Provide the (X, Y) coordinate of the cell's center where the given text is located.  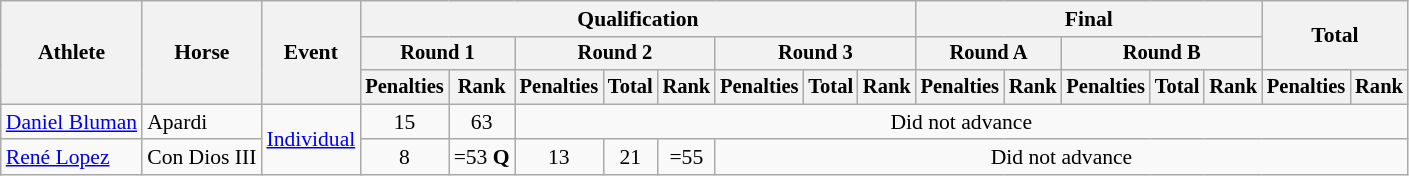
63 (482, 122)
15 (404, 122)
Final (1089, 19)
Daniel Bluman (72, 122)
Apardi (202, 122)
Round 3 (815, 54)
Round 1 (437, 54)
Event (310, 52)
=53 Q (482, 158)
René Lopez (72, 158)
=55 (687, 158)
Individual (310, 140)
13 (559, 158)
Qualification (638, 19)
Athlete (72, 52)
8 (404, 158)
21 (630, 158)
Con Dios III (202, 158)
Horse (202, 52)
Round A (989, 54)
Round 2 (615, 54)
Round B (1161, 54)
